Locate the cell with the specified text and output its (x, y) center coordinate. 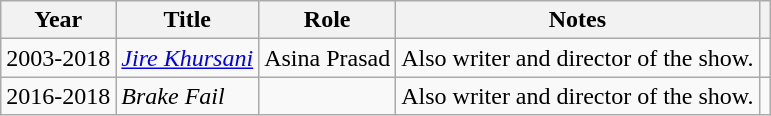
Asina Prasad (328, 58)
Notes (578, 20)
2003-2018 (58, 58)
Role (328, 20)
Brake Fail (188, 96)
Jire Khursani (188, 58)
Title (188, 20)
2016-2018 (58, 96)
Year (58, 20)
